Pinpoint the cell where the given text exists, returning its [X, Y] midpoint coordinate. 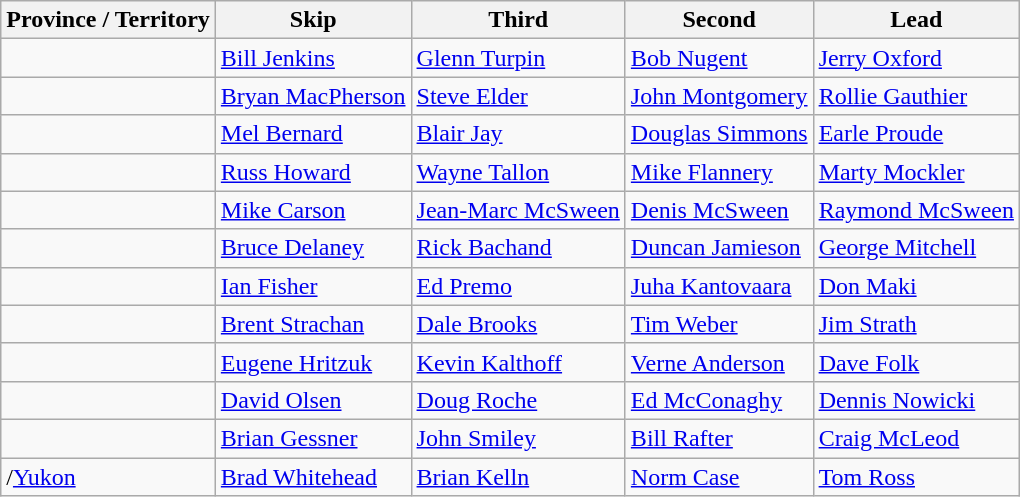
Earle Proude [916, 134]
Mike Carson [313, 210]
Norm Case [719, 477]
Jerry Oxford [916, 58]
Mike Flannery [719, 172]
Brad Whitehead [313, 477]
Denis McSween [719, 210]
Tom Ross [916, 477]
Skip [313, 20]
Bill Jenkins [313, 58]
Bryan MacPherson [313, 96]
Mel Bernard [313, 134]
Bill Rafter [719, 438]
Province / Territory [108, 20]
Dave Folk [916, 362]
Craig McLeod [916, 438]
Marty Mockler [916, 172]
Rollie Gauthier [916, 96]
Doug Roche [518, 400]
Wayne Tallon [518, 172]
Steve Elder [518, 96]
Bruce Delaney [313, 248]
Glenn Turpin [518, 58]
Lead [916, 20]
Ed McConaghy [719, 400]
Raymond McSween [916, 210]
Ed Premo [518, 286]
/Yukon [108, 477]
Bob Nugent [719, 58]
Kevin Kalthoff [518, 362]
John Smiley [518, 438]
Brian Gessner [313, 438]
Jim Strath [916, 324]
Verne Anderson [719, 362]
Juha Kantovaara [719, 286]
John Montgomery [719, 96]
Don Maki [916, 286]
Russ Howard [313, 172]
Rick Bachand [518, 248]
Dennis Nowicki [916, 400]
Dale Brooks [518, 324]
George Mitchell [916, 248]
Blair Jay [518, 134]
Second [719, 20]
Duncan Jamieson [719, 248]
Eugene Hritzuk [313, 362]
David Olsen [313, 400]
Douglas Simmons [719, 134]
Third [518, 20]
Tim Weber [719, 324]
Brent Strachan [313, 324]
Ian Fisher [313, 286]
Jean-Marc McSween [518, 210]
Brian Kelln [518, 477]
